Search for the cell housing the specified text and yield its [x, y] center coordinate. 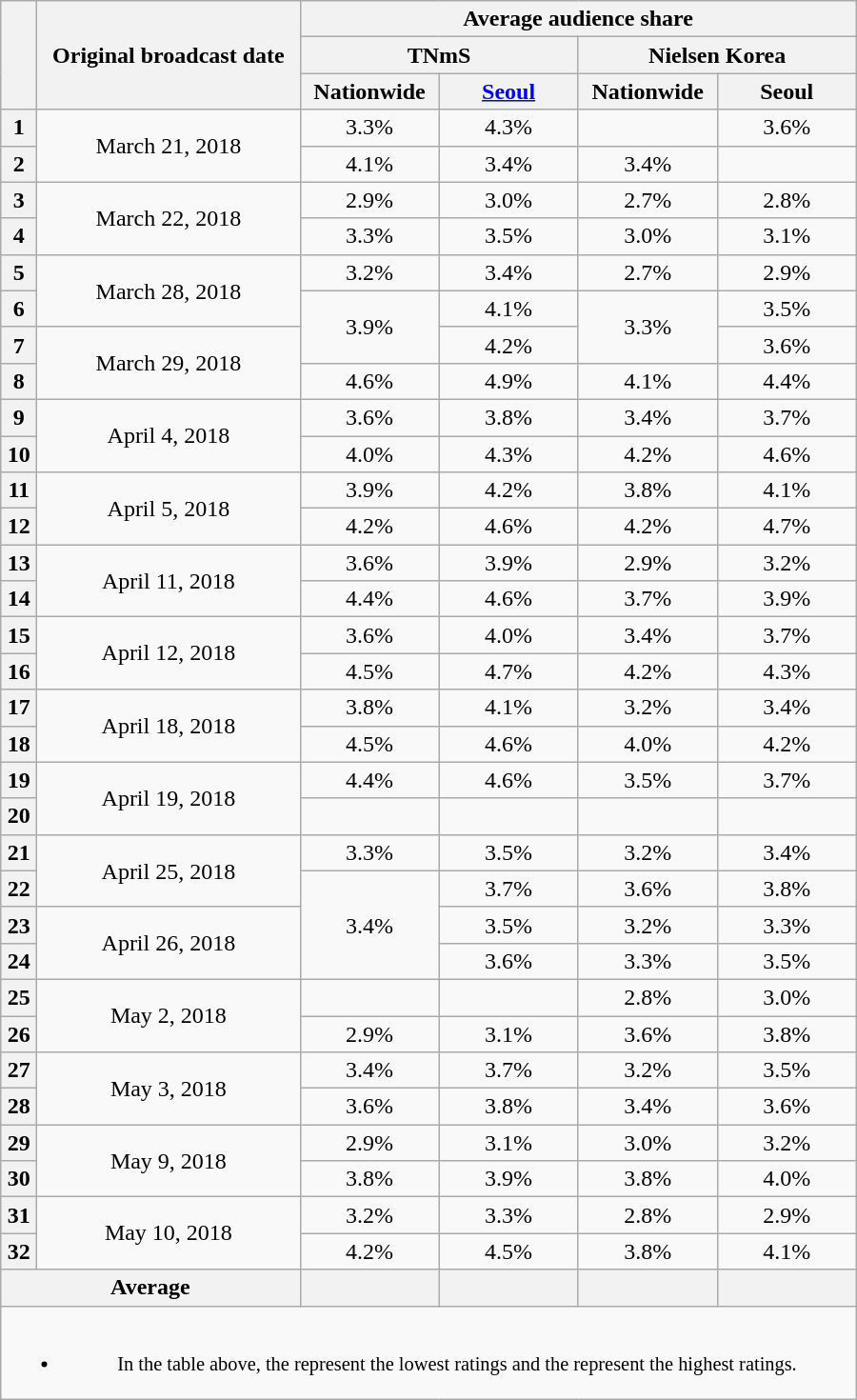
May 3, 2018 [169, 1089]
May 2, 2018 [169, 1015]
30 [19, 1179]
April 26, 2018 [169, 943]
8 [19, 381]
13 [19, 563]
15 [19, 635]
TNmS [439, 55]
28 [19, 1107]
11 [19, 490]
6 [19, 309]
25 [19, 997]
1 [19, 128]
31 [19, 1215]
4 [19, 236]
10 [19, 454]
March 28, 2018 [169, 290]
Average audience share [578, 19]
29 [19, 1143]
April 25, 2018 [169, 870]
23 [19, 925]
3 [19, 200]
March 22, 2018 [169, 218]
27 [19, 1070]
Original broadcast date [169, 55]
May 9, 2018 [169, 1161]
May 10, 2018 [169, 1233]
April 5, 2018 [169, 509]
April 11, 2018 [169, 581]
18 [19, 744]
4.9% [508, 381]
19 [19, 780]
22 [19, 889]
April 18, 2018 [169, 726]
20 [19, 816]
March 29, 2018 [169, 363]
April 4, 2018 [169, 435]
5 [19, 272]
Nielsen Korea [717, 55]
32 [19, 1251]
April 12, 2018 [169, 653]
12 [19, 527]
9 [19, 417]
21 [19, 852]
March 21, 2018 [169, 146]
14 [19, 599]
In the table above, the represent the lowest ratings and the represent the highest ratings. [428, 1352]
24 [19, 961]
17 [19, 708]
Average [150, 1288]
16 [19, 671]
26 [19, 1033]
April 19, 2018 [169, 798]
7 [19, 345]
2 [19, 164]
